Identify which cell holds the provided text, then report its (X, Y) central coordinate. 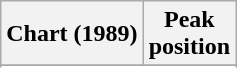
Chart (1989) (72, 34)
Peakposition (189, 34)
